Provide the [X, Y] coordinate of the cell's center where the given text is located.  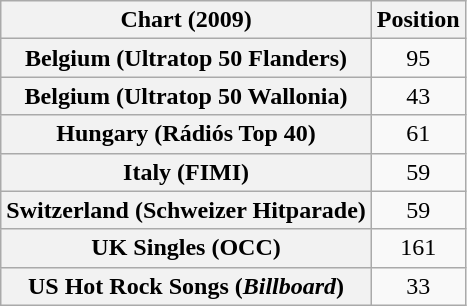
95 [418, 58]
Hungary (Rádiós Top 40) [186, 134]
Position [418, 20]
Switzerland (Schweizer Hitparade) [186, 210]
161 [418, 248]
33 [418, 286]
61 [418, 134]
Italy (FIMI) [186, 172]
US Hot Rock Songs (Billboard) [186, 286]
UK Singles (OCC) [186, 248]
43 [418, 96]
Belgium (Ultratop 50 Flanders) [186, 58]
Belgium (Ultratop 50 Wallonia) [186, 96]
Chart (2009) [186, 20]
